Identify which cell holds the provided text, then report its [X, Y] central coordinate. 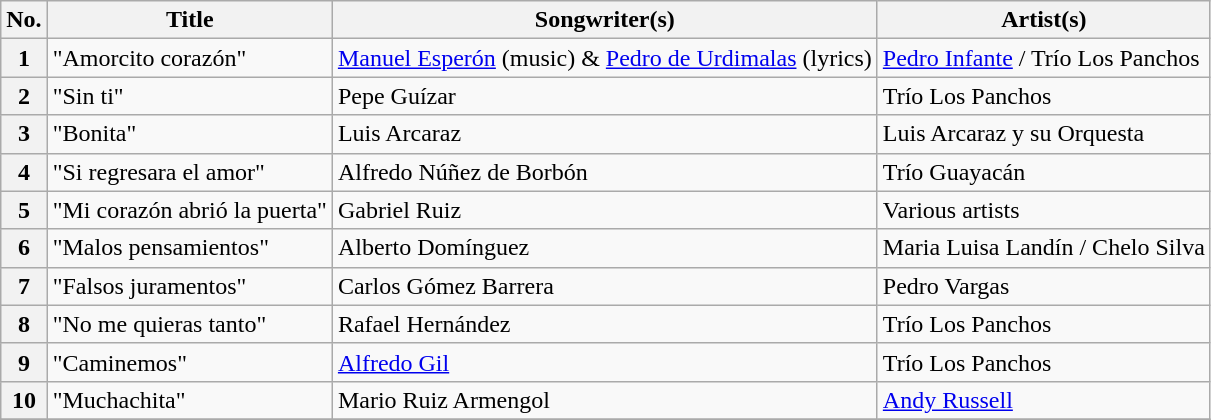
3 [24, 134]
9 [24, 362]
Songwriter(s) [604, 20]
4 [24, 172]
Pepe Guízar [604, 96]
Pedro Infante / Trío Los Panchos [1044, 58]
6 [24, 248]
2 [24, 96]
Luis Arcaraz [604, 134]
Carlos Gómez Barrera [604, 286]
"Caminemos" [190, 362]
Alberto Domínguez [604, 248]
Manuel Esperón (music) & Pedro de Urdimalas (lyrics) [604, 58]
"Amorcito corazón" [190, 58]
Gabriel Ruiz [604, 210]
Alfredo Gil [604, 362]
"Falsos juramentos" [190, 286]
7 [24, 286]
Alfredo Núñez de Borbón [604, 172]
Pedro Vargas [1044, 286]
8 [24, 324]
Title [190, 20]
1 [24, 58]
"Muchachita" [190, 400]
Artist(s) [1044, 20]
5 [24, 210]
Mario Ruiz Armengol [604, 400]
Luis Arcaraz y su Orquesta [1044, 134]
Various artists [1044, 210]
10 [24, 400]
"Si regresara el amor" [190, 172]
Rafael Hernández [604, 324]
"Mi corazón abrió la puerta" [190, 210]
"Malos pensamientos" [190, 248]
"Sin ti" [190, 96]
Andy Russell [1044, 400]
No. [24, 20]
Maria Luisa Landín / Chelo Silva [1044, 248]
"Bonita" [190, 134]
Trío Guayacán [1044, 172]
"No me quieras tanto" [190, 324]
